Detect which cell encompasses the target text, then output its [x, y] center coordinate. 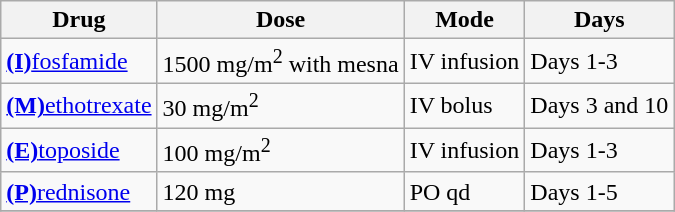
IV bolus [464, 106]
Days [600, 20]
(I)fosfamide [79, 62]
(P)rednisone [79, 191]
Dose [280, 20]
PO qd [464, 191]
Days 1-5 [600, 191]
120 mg [280, 191]
30 mg/m2 [280, 106]
Drug [79, 20]
(E)toposide [79, 150]
(M)ethotrexate [79, 106]
1500 mg/m2 with mesna [280, 62]
100 mg/m2 [280, 150]
Mode [464, 20]
Days 3 and 10 [600, 106]
